Capture the cell that displays the provided text and extract its (X, Y) central coordinate. 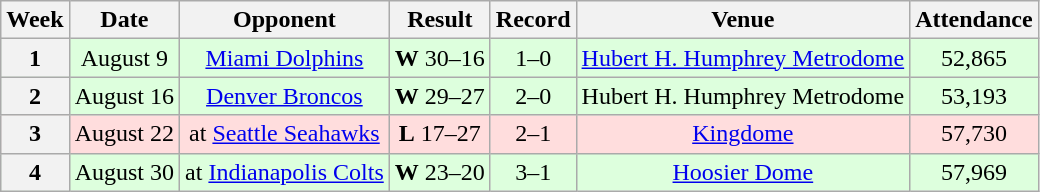
Denver Broncos (285, 96)
W 29–27 (440, 96)
at Seattle Seahawks (285, 134)
August 16 (124, 96)
3 (35, 134)
57,730 (974, 134)
3–1 (533, 172)
Venue (743, 20)
2 (35, 96)
2–0 (533, 96)
53,193 (974, 96)
Date (124, 20)
Attendance (974, 20)
Hoosier Dome (743, 172)
Kingdome (743, 134)
Result (440, 20)
L 17–27 (440, 134)
2–1 (533, 134)
August 30 (124, 172)
Week (35, 20)
August 22 (124, 134)
W 30–16 (440, 58)
at Indianapolis Colts (285, 172)
W 23–20 (440, 172)
4 (35, 172)
1 (35, 58)
Record (533, 20)
1–0 (533, 58)
57,969 (974, 172)
Miami Dolphins (285, 58)
52,865 (974, 58)
August 9 (124, 58)
Opponent (285, 20)
